From the cell containing the given text, extract its center point as (x, y) coordinate. 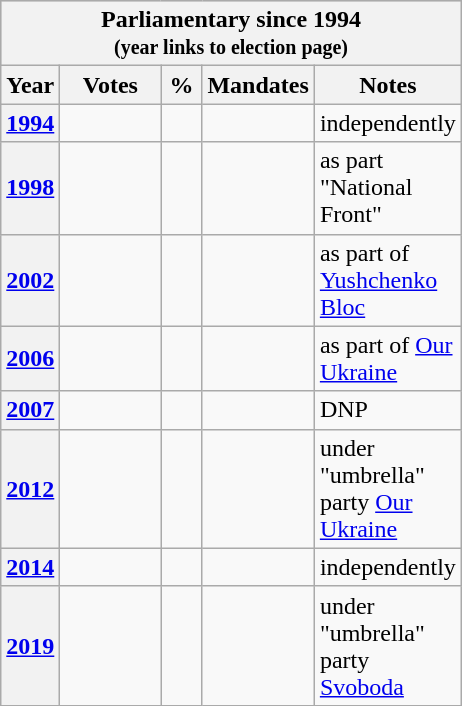
1998 (30, 188)
1994 (30, 123)
2006 (30, 358)
as part "National Front" (388, 188)
Notes (388, 85)
Year (30, 85)
DNP (388, 410)
as part of Our Ukraine (388, 358)
2007 (30, 410)
Mandates (258, 85)
2012 (30, 488)
under "umbrella" party Our Ukraine (388, 488)
2014 (30, 567)
under "umbrella" party Svoboda (388, 646)
as part of Yushchenko Bloc (388, 280)
Votes (110, 85)
% (182, 85)
2019 (30, 646)
2002 (30, 280)
Parliamentary since 1994(year links to election page) (232, 34)
